Return the [x, y] coordinate for the center point of the cell that contains the specified text.  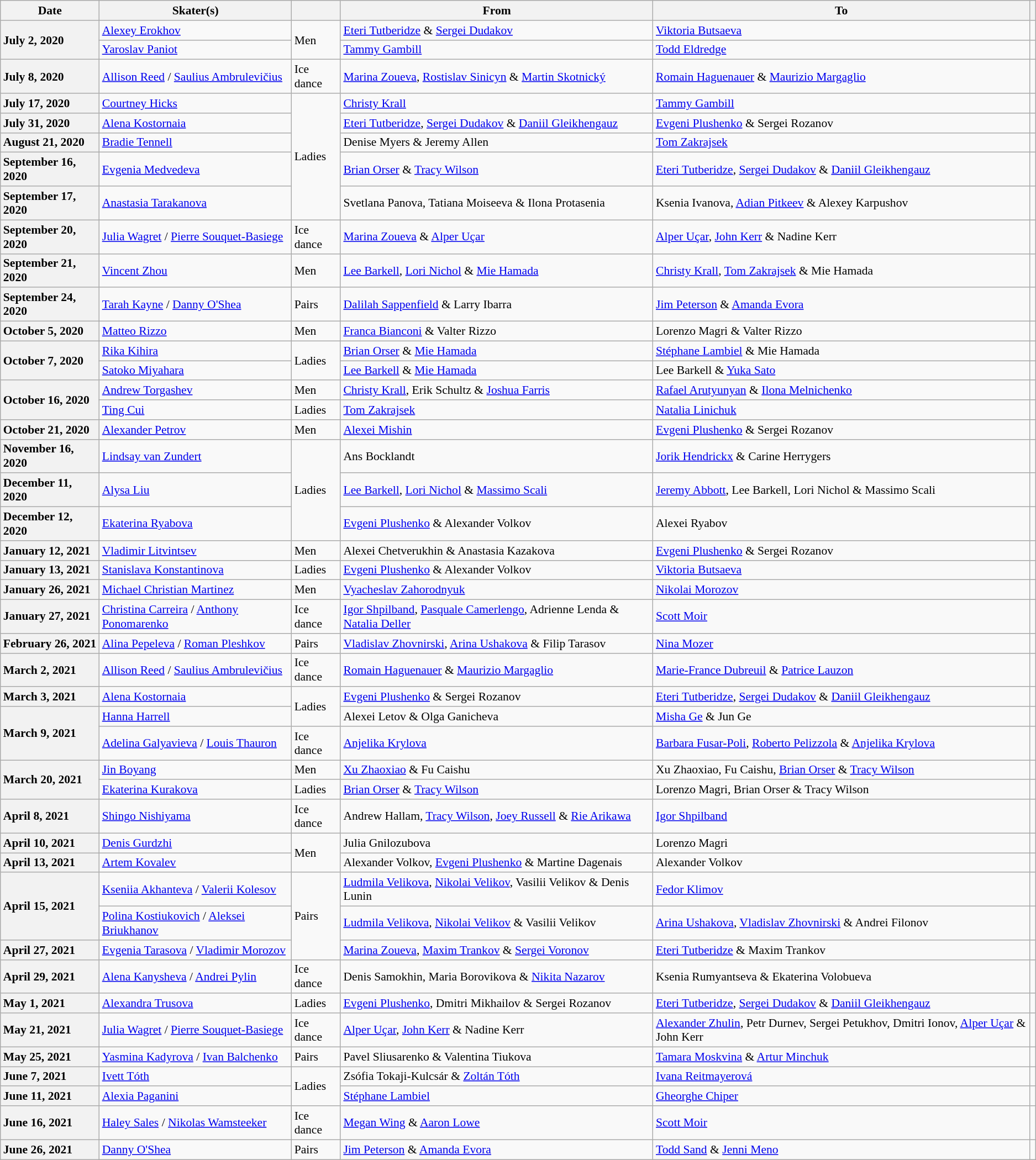
Barbara Fusar-Poli, Roberto Pelizzola & Anjelika Krylova [842, 744]
Lorenzo Magri [842, 843]
November 16, 2020 [50, 456]
Adelina Galyavieva / Louis Thauron [196, 744]
April 8, 2021 [50, 816]
Vladislav Zhovnirski, Arina Ushakova & Filip Tarasov [497, 644]
Ludmila Velikova, Nikolai Velikov & Vasilii Velikov [497, 924]
Ksenia Rumyantseva & Ekaterina Volobueva [842, 977]
Nina Mozer [842, 644]
Arina Ushakova, Vladislav Zhovnirski & Andrei Filonov [842, 924]
Alexandra Trusova [196, 1004]
April 15, 2021 [50, 906]
October 16, 2020 [50, 400]
Ekaterina Ryabova [196, 524]
Ans Bocklandt [497, 456]
Lee Barkell, Lori Nichol & Mie Hamada [497, 271]
Vincent Zhou [196, 271]
Alexander Petrov [196, 430]
Tarah Kayne / Danny O'Shea [196, 305]
Todd Eldredge [842, 50]
Natalia Linichuk [842, 410]
Lorenzo Magri & Valter Rizzo [842, 331]
April 27, 2021 [50, 950]
Stanislava Konstantinova [196, 570]
Yasmina Kadyrova / Ivan Balchenko [196, 1057]
Alysa Liu [196, 491]
December 12, 2020 [50, 524]
Alexei Mishin [497, 430]
Shingo Nishiyama [196, 816]
Dalilah Sappenfield & Larry Ibarra [497, 305]
Yaroslav Paniot [196, 50]
April 13, 2021 [50, 863]
Denis Samokhin, Maria Borovikova & Nikita Nazarov [497, 977]
Alexei Letov & Olga Ganicheva [497, 716]
January 13, 2021 [50, 570]
September 20, 2020 [50, 236]
To [842, 10]
Christy Krall [497, 103]
Ekaterina Kurakova [196, 790]
Christy Krall, Erik Schultz & Joshua Farris [497, 391]
Lee Barkell & Mie Hamada [497, 371]
Anjelika Krylova [497, 744]
January 27, 2021 [50, 616]
April 29, 2021 [50, 977]
Xu Zhaoxiao & Fu Caishu [497, 770]
Polina Kostiukovich / Aleksei Briukhanov [196, 924]
October 7, 2020 [50, 360]
January 26, 2021 [50, 590]
Jorik Hendrickx & Carine Herrygers [842, 456]
Jeremy Abbott, Lee Barkell, Lori Nichol & Massimo Scali [842, 491]
May 21, 2021 [50, 1030]
Kseniia Akhanteva / Valerii Kolesov [196, 889]
Lorenzo Magri, Brian Orser & Tracy Wilson [842, 790]
Skater(s) [196, 10]
Satoko Miyahara [196, 371]
Eteri Tutberidze & Maxim Trankov [842, 950]
Brian Orser & Mie Hamada [497, 351]
Danny O'Shea [196, 1150]
October 21, 2020 [50, 430]
Denis Gurdzhi [196, 843]
June 7, 2021 [50, 1077]
September 17, 2020 [50, 203]
Vladimir Litvintsev [196, 551]
February 26, 2021 [50, 644]
Jin Boyang [196, 770]
Alexia Paganini [196, 1096]
Stéphane Lambiel [497, 1096]
Alina Pepeleva / Roman Pleshkov [196, 644]
July 31, 2020 [50, 123]
Ksenia Ivanova, Adian Pitkeev & Alexey Karpushov [842, 203]
Svetlana Panova, Tatiana Moiseeva & Ilona Protasenia [497, 203]
Rika Kihira [196, 351]
Pavel Sliusarenko & Valentina Tiukova [497, 1057]
Date [50, 10]
July 17, 2020 [50, 103]
Ludmila Velikova, Nikolai Velikov, Vasilii Velikov & Denis Lunin [497, 889]
March 9, 2021 [50, 734]
Eteri Tutberidze & Sergei Dudakov [497, 30]
Misha Ge & Jun Ge [842, 716]
Vyacheslav Zahorodnyuk [497, 590]
Ivana Reitmayerová [842, 1077]
Nikolai Morozov [842, 590]
Tamara Moskvina & Artur Minchuk [842, 1057]
Igor Shpilband, Pasquale Camerlengo, Adrienne Lenda & Natalia Deller [497, 616]
January 12, 2021 [50, 551]
Andrew Torgashev [196, 391]
Lindsay van Zundert [196, 456]
July 2, 2020 [50, 40]
Alena Kanysheva / Andrei Pylin [196, 977]
March 3, 2021 [50, 697]
September 21, 2020 [50, 271]
Alexander Volkov, Evgeni Plushenko & Martine Dagenais [497, 863]
Igor Shpilband [842, 816]
Matteo Rizzo [196, 331]
June 11, 2021 [50, 1096]
August 21, 2020 [50, 143]
October 5, 2020 [50, 331]
Marie-France Dubreuil & Patrice Lauzon [842, 669]
Ivett Tóth [196, 1077]
Hanna Harrell [196, 716]
September 16, 2020 [50, 169]
March 2, 2021 [50, 669]
Haley Sales / Nikolas Wamsteeker [196, 1122]
Christina Carreira / Anthony Ponomarenko [196, 616]
Anastasia Tarakanova [196, 203]
Alexei Chetverukhin & Anastasia Kazakova [497, 551]
June 16, 2021 [50, 1122]
Bradie Tennell [196, 143]
June 26, 2021 [50, 1150]
Alexei Ryabov [842, 524]
Alexander Volkov [842, 863]
Alexander Zhulin, Petr Durnev, Sergei Petukhov, Dmitri Ionov, Alper Uçar & John Kerr [842, 1030]
Denise Myers & Jeremy Allen [497, 143]
December 11, 2020 [50, 491]
Marina Zoueva & Alper Uçar [497, 236]
Stéphane Lambiel & Mie Hamada [842, 351]
September 24, 2020 [50, 305]
Evgenia Tarasova / Vladimir Morozov [196, 950]
Christy Krall, Tom Zakrajsek & Mie Hamada [842, 271]
Todd Sand & Jenni Meno [842, 1150]
Xu Zhaoxiao, Fu Caishu, Brian Orser & Tracy Wilson [842, 770]
Gheorghe Chiper [842, 1096]
Evgeni Plushenko, Dmitri Mikhailov & Sergei Rozanov [497, 1004]
Andrew Hallam, Tracy Wilson, Joey Russell & Rie Arikawa [497, 816]
Alexey Erokhov [196, 30]
Evgenia Medvedeva [196, 169]
Marina Zoueva, Maxim Trankov & Sergei Voronov [497, 950]
May 1, 2021 [50, 1004]
April 10, 2021 [50, 843]
From [497, 10]
March 20, 2021 [50, 780]
July 8, 2020 [50, 76]
Rafael Arutyunyan & Ilona Melnichenko [842, 391]
Franca Bianconi & Valter Rizzo [497, 331]
Lee Barkell, Lori Nichol & Massimo Scali [497, 491]
May 25, 2021 [50, 1057]
Michael Christian Martinez [196, 590]
Artem Kovalev [196, 863]
Lee Barkell & Yuka Sato [842, 371]
Megan Wing & Aaron Lowe [497, 1122]
Zsófia Tokaji-Kulcsár & Zoltán Tóth [497, 1077]
Fedor Klimov [842, 889]
Courtney Hicks [196, 103]
Ting Cui [196, 410]
Marina Zoueva, Rostislav Sinicyn & Martin Skotnický [497, 76]
Julia Gnilozubova [497, 843]
